Pinpoint the cell where the given text exists, returning its [X, Y] midpoint coordinate. 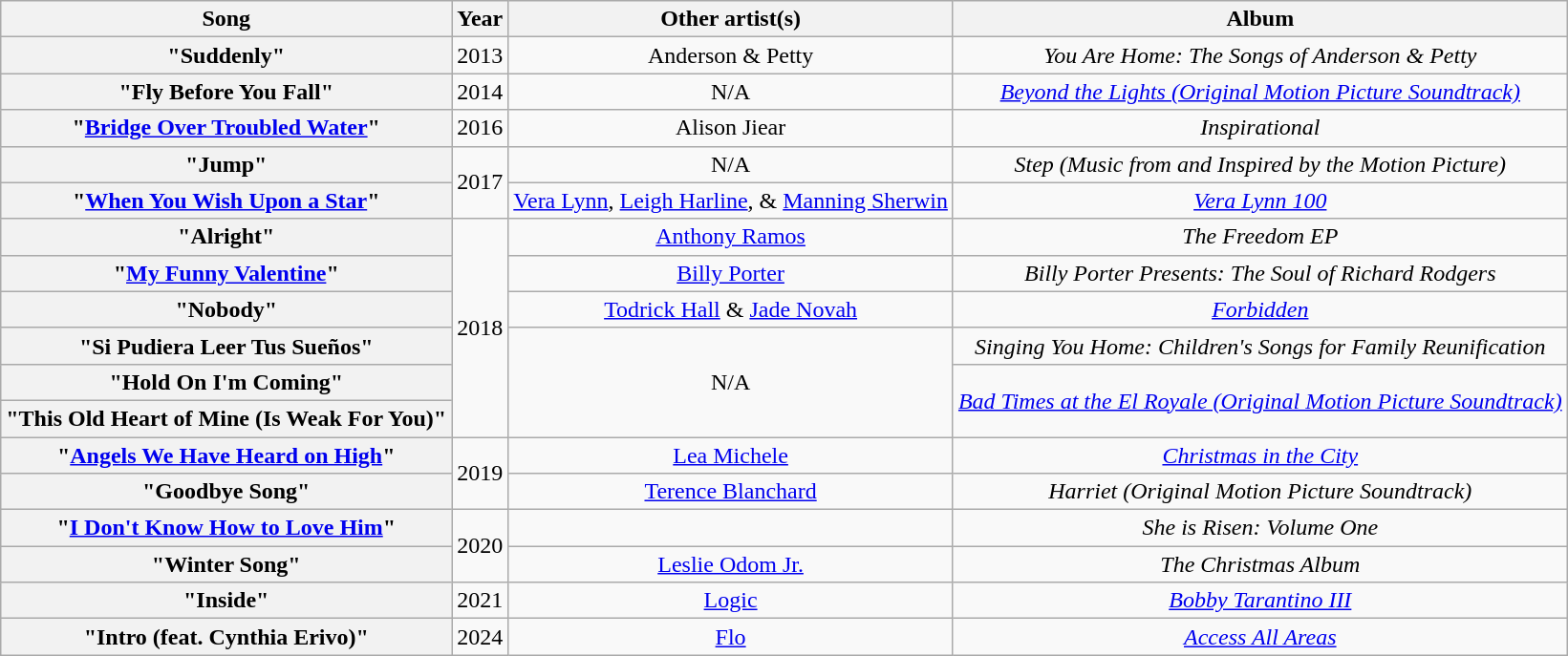
Billy Porter [731, 273]
Access All Areas [1259, 637]
2013 [480, 55]
Year [480, 19]
Album [1259, 19]
Beyond the Lights (Original Motion Picture Soundtrack) [1259, 92]
She is Risen: Volume One [1259, 528]
"This Old Heart of Mine (Is Weak For You)" [226, 418]
"Si Pudiera Leer Tus Sueños" [226, 346]
Billy Porter Presents: The Soul of Richard Rodgers [1259, 273]
Harriet (Original Motion Picture Soundtrack) [1259, 492]
"Hold On I'm Coming" [226, 382]
Lea Michele [731, 455]
Terence Blanchard [731, 492]
Christmas in the City [1259, 455]
Vera Lynn 100 [1259, 201]
"Inside" [226, 601]
The Christmas Album [1259, 564]
"Intro (feat. Cynthia Erivo)" [226, 637]
"Suddenly" [226, 55]
"Jump" [226, 164]
Logic [731, 601]
2024 [480, 637]
You Are Home: The Songs of Anderson & Petty [1259, 55]
Bobby Tarantino III [1259, 601]
Todrick Hall & Jade Novah [731, 309]
"I Don't Know How to Love Him" [226, 528]
"Fly Before You Fall" [226, 92]
Bad Times at the El Royale (Original Motion Picture Soundtrack) [1259, 400]
The Freedom EP [1259, 237]
Anthony Ramos [731, 237]
"Winter Song" [226, 564]
2017 [480, 182]
Forbidden [1259, 309]
"Nobody" [226, 309]
Inspirational [1259, 128]
2021 [480, 601]
"When You Wish Upon a Star" [226, 201]
"My Funny Valentine" [226, 273]
Leslie Odom Jr. [731, 564]
"Alright" [226, 237]
2018 [480, 328]
Other artist(s) [731, 19]
Singing You Home: Children's Songs for Family Reunification [1259, 346]
"Goodbye Song" [226, 492]
2014 [480, 92]
Flo [731, 637]
Song [226, 19]
2019 [480, 474]
Vera Lynn, Leigh Harline, & Manning Sherwin [731, 201]
"Angels We Have Heard on High" [226, 455]
"Bridge Over Troubled Water" [226, 128]
Alison Jiear [731, 128]
2020 [480, 546]
2016 [480, 128]
Anderson & Petty [731, 55]
Step (Music from and Inspired by the Motion Picture) [1259, 164]
